Determine the (X, Y) coordinate at the center of the cell enclosing the given text.  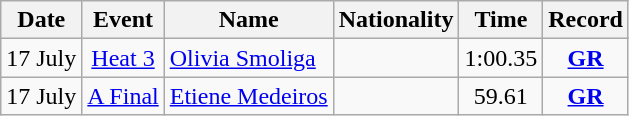
Time (501, 20)
Heat 3 (123, 58)
Record (586, 20)
Date (42, 20)
59.61 (501, 96)
A Final (123, 96)
Event (123, 20)
Name (248, 20)
Nationality (396, 20)
Etiene Medeiros (248, 96)
Olivia Smoliga (248, 58)
1:00.35 (501, 58)
